From the cell containing the given text, extract its center point as [x, y] coordinate. 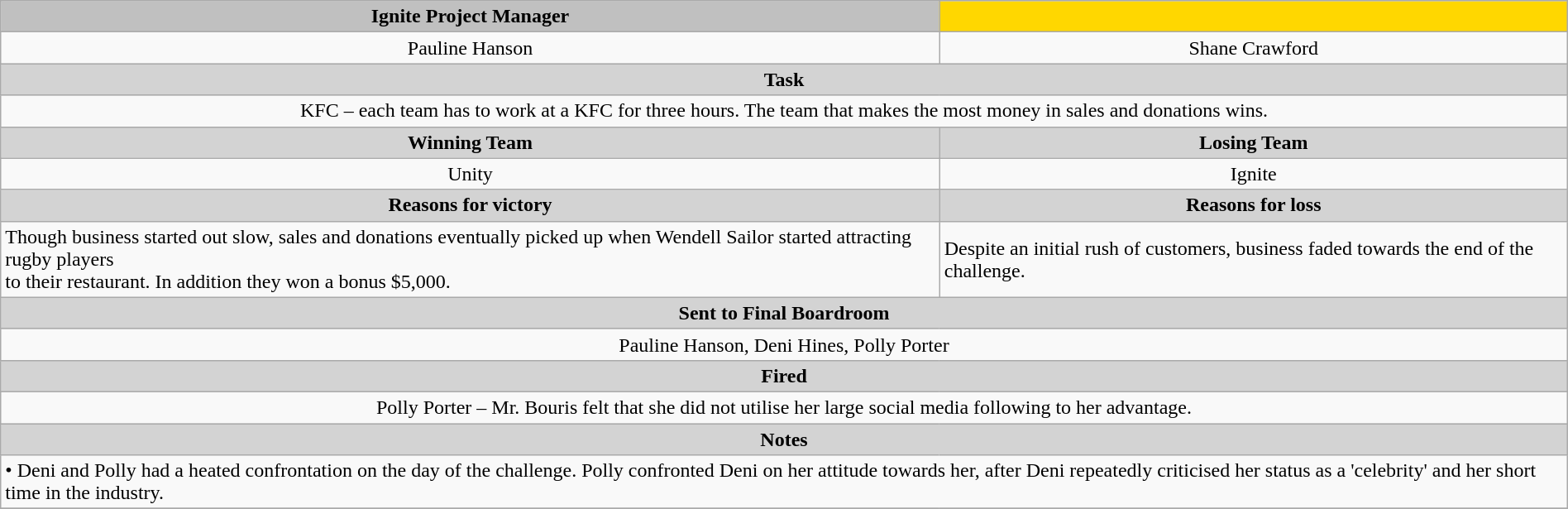
Winning Team [470, 142]
Pauline Hanson [470, 48]
Notes [784, 439]
Fired [784, 376]
Task [784, 79]
Reasons for loss [1254, 205]
Despite an initial rush of customers, business faded towards the end of the challenge. [1254, 259]
Pauline Hanson, Deni Hines, Polly Porter [784, 344]
Reasons for victory [470, 205]
Sent to Final Boardroom [784, 313]
KFC – each team has to work at a KFC for three hours. The team that makes the most money in sales and donations wins. [784, 111]
Unity [470, 174]
Polly Porter – Mr. Bouris felt that she did not utilise her large social media following to her advantage. [784, 407]
Ignite [1254, 174]
Shane Crawford [1254, 48]
Ignite Project Manager [470, 17]
Losing Team [1254, 142]
